Pinpoint the cell where the given text exists, returning its [X, Y] midpoint coordinate. 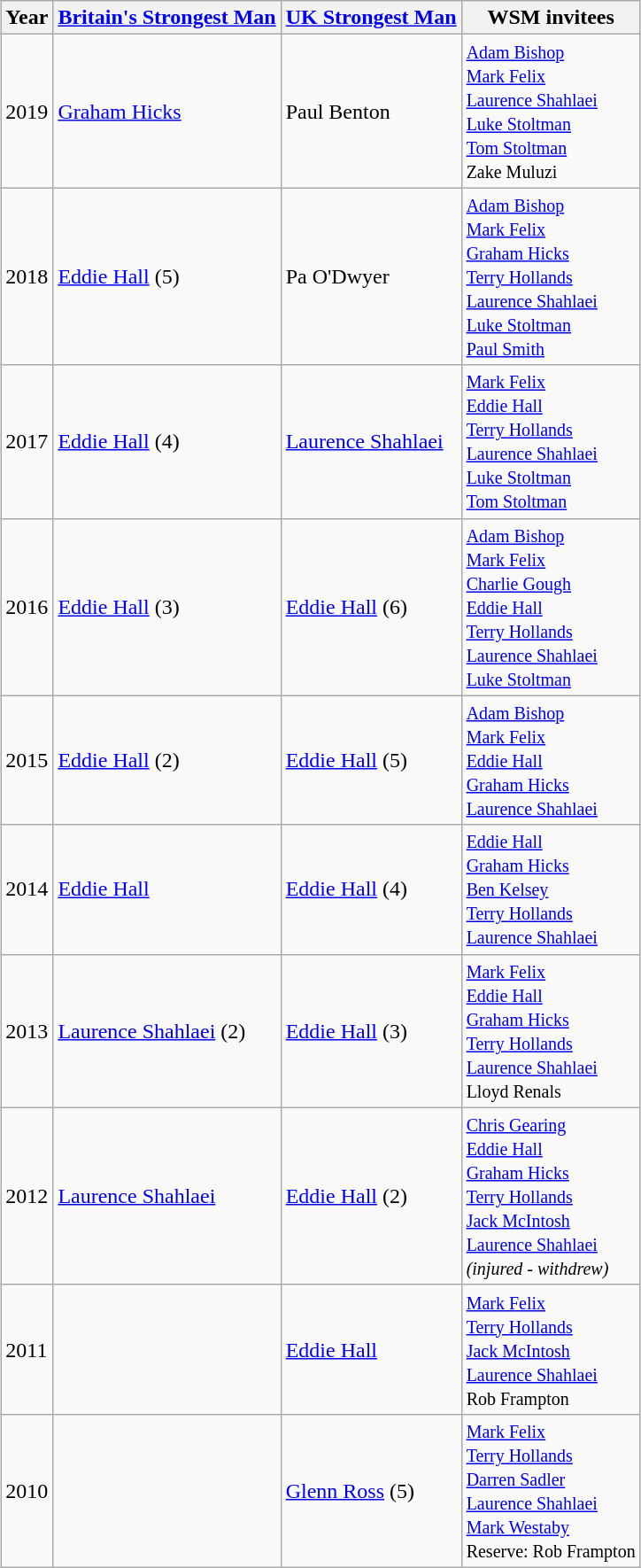
Mark FelixTerry HollandsDarren SadlerLaurence ShahlaeiMark WestabyReserve: Rob Frampton [551, 1490]
Mark FelixTerry HollandsJack McIntoshLaurence ShahlaeiRob Frampton [551, 1349]
2010 [27, 1490]
Britain's Strongest Man [166, 18]
Paul Benton [371, 112]
Adam BishopMark FelixGraham HicksTerry HollandsLaurence ShahlaeiLuke StoltmanPaul Smith [551, 276]
2011 [27, 1349]
2014 [27, 889]
Laurence Shahlaei (2) [166, 1031]
Mark FelixEddie HallGraham HicksTerry HollandsLaurence ShahlaeiLloyd Renals [551, 1031]
Graham Hicks [166, 112]
Adam BishopMark FelixEddie HallGraham HicksLaurence Shahlaei [551, 760]
Eddie HallGraham HicksBen KelseyTerry HollandsLaurence Shahlaei [551, 889]
2016 [27, 607]
Pa O'Dwyer [371, 276]
Eddie Hall (6) [371, 607]
2017 [27, 441]
WSM invitees [551, 18]
Year [27, 18]
Adam BishopMark FelixLaurence ShahlaeiLuke StoltmanTom StoltmanZake Muluzi [551, 112]
2019 [27, 112]
Mark FelixEddie HallTerry HollandsLaurence ShahlaeiLuke StoltmanTom Stoltman [551, 441]
Chris GearingEddie HallGraham HicksTerry HollandsJack McIntoshLaurence Shahlaei(injured - withdrew) [551, 1196]
2018 [27, 276]
2015 [27, 760]
2012 [27, 1196]
2013 [27, 1031]
Adam BishopMark FelixCharlie GoughEddie HallTerry HollandsLaurence ShahlaeiLuke Stoltman [551, 607]
Glenn Ross (5) [371, 1490]
UK Strongest Man [371, 18]
